Return (x, y) of the center of cell containing provided text 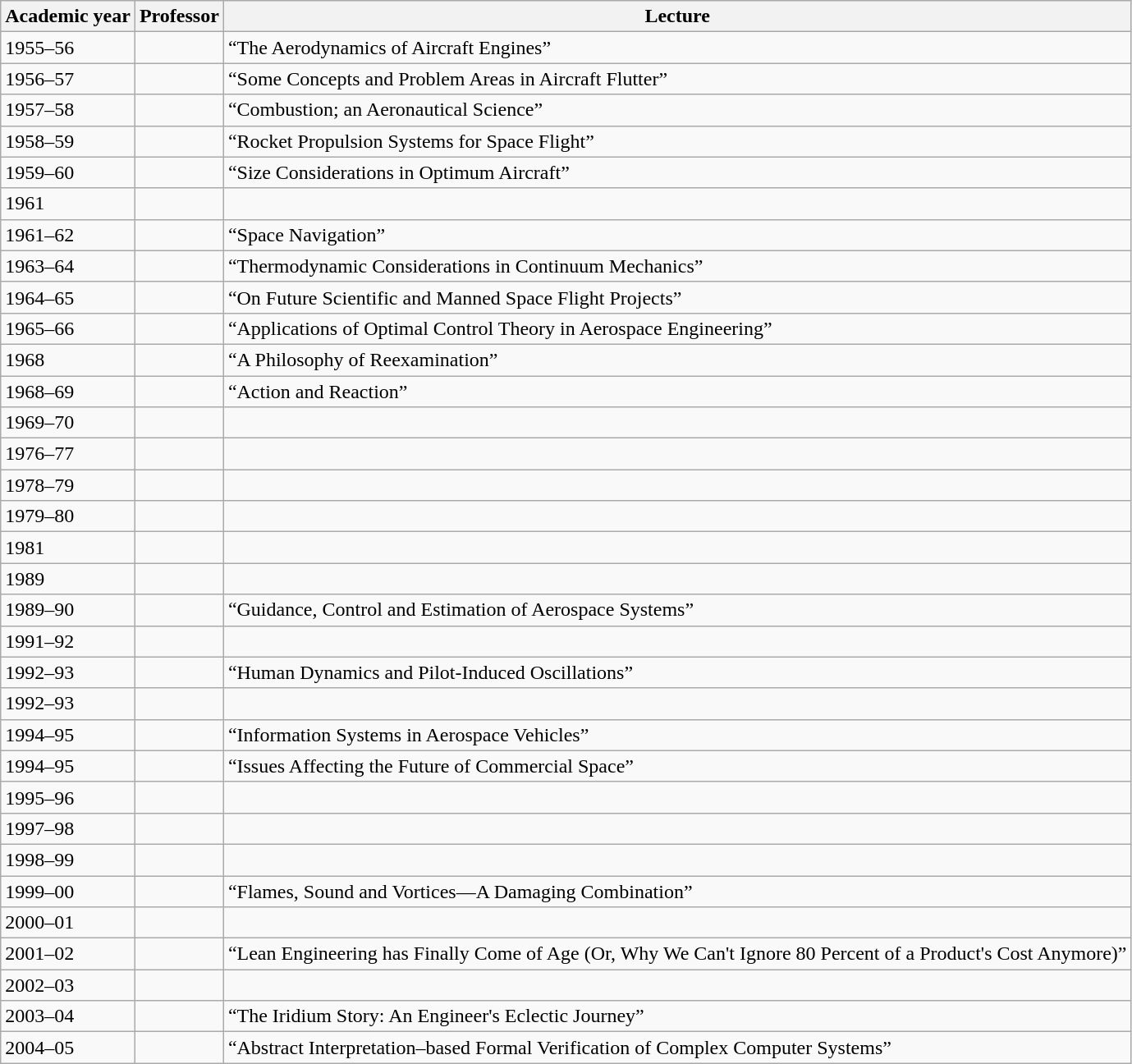
“Abstract Interpretation–based Formal Verification of Complex Computer Systems” (677, 1048)
“Space Navigation” (677, 235)
1989 (68, 579)
1956–57 (68, 79)
“Thermodynamic Considerations in Continuum Mechanics” (677, 266)
1989–90 (68, 610)
1998–99 (68, 860)
1968–69 (68, 392)
1961 (68, 204)
1959–60 (68, 172)
“Issues Affecting the Future of Commercial Space” (677, 766)
“The Aerodynamics of Aircraft Engines” (677, 48)
1976–77 (68, 454)
“Human Dynamics and Pilot-Induced Oscillations” (677, 672)
Lecture (677, 16)
1964–65 (68, 297)
1991–92 (68, 641)
2002–03 (68, 985)
“Action and Reaction” (677, 392)
1979–80 (68, 516)
1995–96 (68, 797)
1957–58 (68, 110)
“Some Concepts and Problem Areas in Aircraft Flutter” (677, 79)
1978–79 (68, 485)
“The Iridium Story: An Engineer's Eclectic Journey” (677, 1016)
1997–98 (68, 828)
“Guidance, Control and Estimation of Aerospace Systems” (677, 610)
“Information Systems in Aerospace Vehicles” (677, 735)
“Rocket Propulsion Systems for Space Flight” (677, 141)
1961–62 (68, 235)
1981 (68, 548)
1955–56 (68, 48)
Professor (179, 16)
2000–01 (68, 923)
“Size Considerations in Optimum Aircraft” (677, 172)
“Lean Engineering has Finally Come of Age (Or, Why We Can't Ignore 80 Percent of a Product's Cost Anymore)” (677, 954)
“Applications of Optimal Control Theory in Aerospace Engineering” (677, 328)
1965–66 (68, 328)
1969–70 (68, 423)
“Flames, Sound and Vortices—A Damaging Combination” (677, 891)
“On Future Scientific and Manned Space Flight Projects” (677, 297)
2003–04 (68, 1016)
1968 (68, 360)
2004–05 (68, 1048)
1958–59 (68, 141)
2001–02 (68, 954)
Academic year (68, 16)
“A Philosophy of Reexamination” (677, 360)
1999–00 (68, 891)
“Combustion; an Aeronautical Science” (677, 110)
1963–64 (68, 266)
